Find where the given text appears and provide that cell's center as [x, y] coordinate. 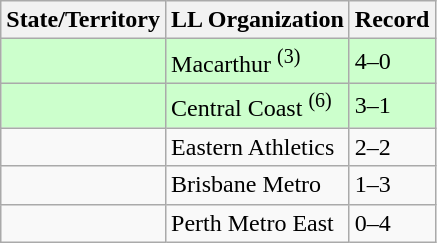
0–4 [392, 223]
4–0 [392, 62]
1–3 [392, 185]
Record [392, 20]
Brisbane Metro [258, 185]
Eastern Athletics [258, 147]
3–1 [392, 106]
2–2 [392, 147]
Macarthur (3) [258, 62]
Central Coast (6) [258, 106]
Perth Metro East [258, 223]
LL Organization [258, 20]
State/Territory [84, 20]
